Scan for the cell matching the given text and deliver its [x, y] coordinate at center. 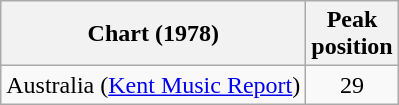
Australia (Kent Music Report) [154, 85]
Peakposition [352, 34]
29 [352, 85]
Chart (1978) [154, 34]
